For the text-containing cell, return its midpoint in (X, Y) coordinate format. 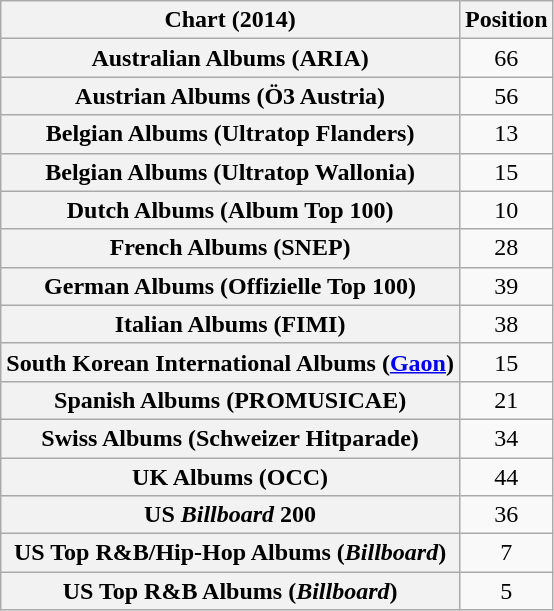
44 (506, 477)
10 (506, 210)
US Top R&B/Hip-Hop Albums (Billboard) (230, 553)
7 (506, 553)
Italian Albums (FIMI) (230, 324)
Position (506, 20)
Spanish Albums (PROMUSICAE) (230, 400)
German Albums (Offizielle Top 100) (230, 286)
28 (506, 248)
21 (506, 400)
36 (506, 515)
38 (506, 324)
39 (506, 286)
56 (506, 96)
Belgian Albums (Ultratop Wallonia) (230, 172)
13 (506, 134)
66 (506, 58)
Belgian Albums (Ultratop Flanders) (230, 134)
US Billboard 200 (230, 515)
Swiss Albums (Schweizer Hitparade) (230, 438)
34 (506, 438)
French Albums (SNEP) (230, 248)
5 (506, 591)
UK Albums (OCC) (230, 477)
South Korean International Albums (Gaon) (230, 362)
Dutch Albums (Album Top 100) (230, 210)
US Top R&B Albums (Billboard) (230, 591)
Austrian Albums (Ö3 Austria) (230, 96)
Australian Albums (ARIA) (230, 58)
Chart (2014) (230, 20)
